Locate the cell with the specified text and output its [x, y] center coordinate. 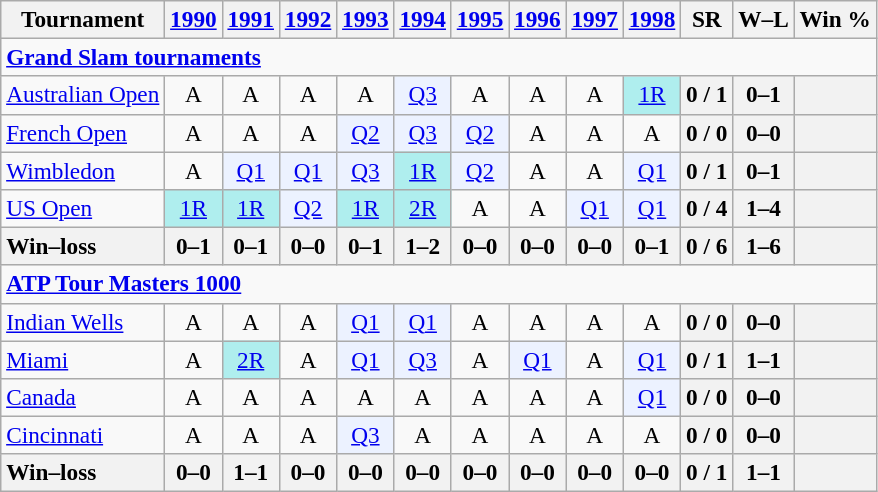
1993 [366, 19]
Miami [83, 359]
W–L [764, 19]
Australian Open [83, 95]
1998 [652, 19]
Canada [83, 397]
Grand Slam tournaments [438, 57]
1990 [194, 19]
1997 [594, 19]
US Open [83, 208]
1–4 [764, 208]
ATP Tour Masters 1000 [438, 284]
1991 [250, 19]
SR [707, 19]
Tournament [83, 19]
1994 [422, 19]
Win % [835, 19]
Indian Wells [83, 322]
1–2 [422, 246]
0 / 4 [707, 208]
Wimbledon [83, 170]
0 / 6 [707, 246]
1–6 [764, 246]
French Open [83, 133]
1996 [538, 19]
Cincinnati [83, 435]
1992 [308, 19]
1995 [480, 19]
